Return [X, Y] of the center of cell containing provided text 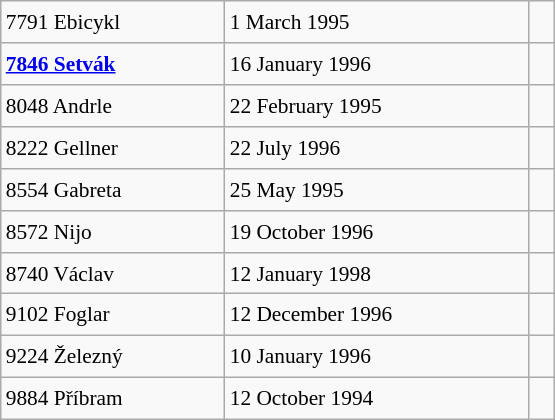
1 March 1995 [378, 22]
9102 Foglar [113, 315]
9884 Příbram [113, 399]
7846 Setvák [113, 64]
8048 Andrle [113, 106]
22 July 1996 [378, 148]
12 January 1998 [378, 273]
16 January 1996 [378, 64]
19 October 1996 [378, 231]
12 December 1996 [378, 315]
8222 Gellner [113, 148]
12 October 1994 [378, 399]
9224 Železný [113, 357]
10 January 1996 [378, 357]
8554 Gabreta [113, 189]
8572 Nijo [113, 231]
22 February 1995 [378, 106]
25 May 1995 [378, 189]
7791 Ebicykl [113, 22]
8740 Václav [113, 273]
